Capture the cell that displays the provided text and extract its [x, y] central coordinate. 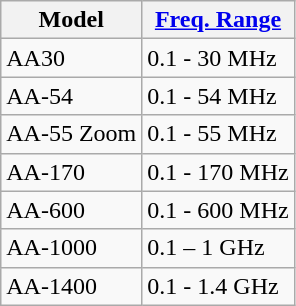
AA-55 Zoom [72, 134]
0.1 - 55 MHz [218, 134]
AA30 [72, 58]
0.1 - 30 MHz [218, 58]
Model [72, 20]
0.1 - 600 MHz [218, 210]
AA-1400 [72, 286]
0.1 - 170 MHz [218, 172]
0.1 - 54 MHz [218, 96]
AA-54 [72, 96]
AA-170 [72, 172]
0.1 – 1 GHz [218, 248]
AA-600 [72, 210]
0.1 - 1.4 GHz [218, 286]
Freq. Range [218, 20]
AA-1000 [72, 248]
